Detect which cell encompasses the target text, then output its [X, Y] center coordinate. 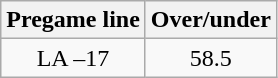
Over/under [210, 20]
58.5 [210, 58]
LA –17 [74, 58]
Pregame line [74, 20]
